Extract the [x, y] coordinate from the center of the cell holding the provided text.  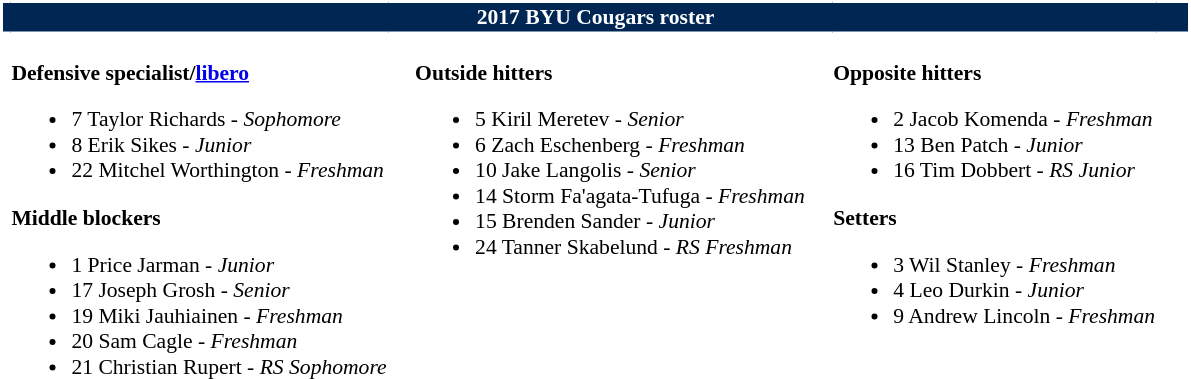
2017 BYU Cougars roster [596, 18]
